Find where the given text appears and provide that cell's center as [X, Y] coordinate. 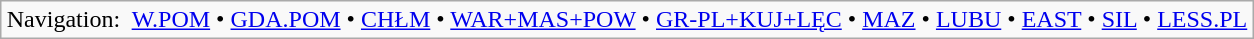
Navigation: W.POM • GDA.POM • CHŁM • WAR+MAS+POW • GR-PL+KUJ+LĘC • MAZ • LUBU • EAST • SIL • LESS.PL [627, 20]
